Determine the [X, Y] coordinate at the center of the cell enclosing the given text.  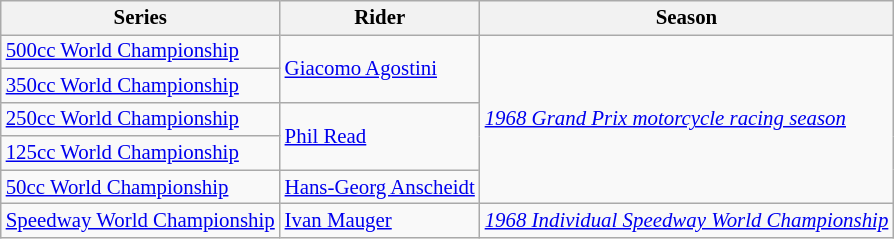
Rider [380, 18]
1968 Grand Prix motorcycle racing season [687, 118]
Ivan Mauger [380, 221]
250cc World Championship [140, 119]
500cc World Championship [140, 51]
50cc World Championship [140, 187]
Giacomo Agostini [380, 68]
Speedway World Championship [140, 221]
Phil Read [380, 136]
350cc World Championship [140, 85]
1968 Individual Speedway World Championship [687, 221]
125cc World Championship [140, 153]
Hans-Georg Anscheidt [380, 187]
Series [140, 18]
Season [687, 18]
